Extract the [X, Y] coordinate from the center of the cell holding the provided text.  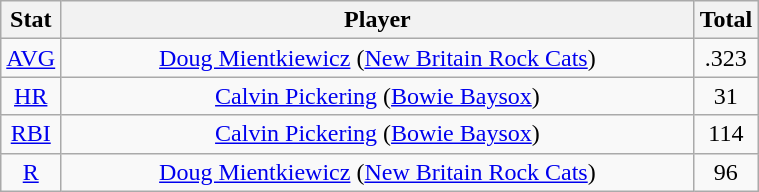
114 [726, 134]
R [31, 172]
HR [31, 96]
.323 [726, 58]
Stat [31, 20]
31 [726, 96]
96 [726, 172]
RBI [31, 134]
Player [378, 20]
Total [726, 20]
AVG [31, 58]
